For the text-containing cell, return its midpoint in (x, y) coordinate format. 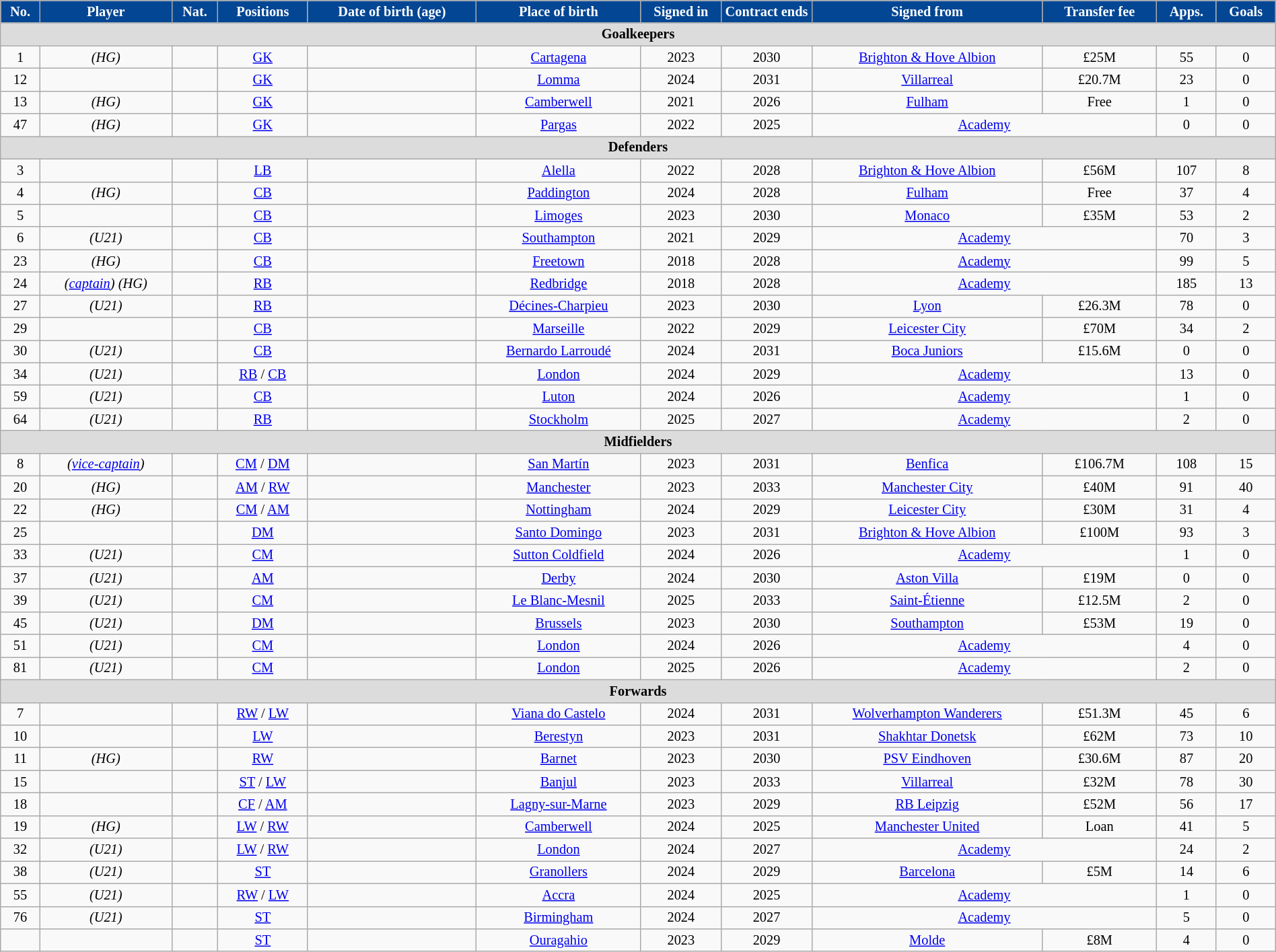
CM / AM (262, 510)
Defenders (638, 147)
Freetown (559, 261)
87 (1186, 759)
Manchester City (927, 487)
Date of birth (age) (392, 11)
22 (20, 510)
£100M (1100, 532)
Brussels (559, 623)
185 (1186, 283)
Transfer fee (1100, 11)
£53M (1100, 623)
RB Leipzig (927, 804)
CF / AM (262, 804)
108 (1186, 464)
31 (1186, 510)
Monaco (927, 215)
AM / RW (262, 487)
£51.3M (1100, 714)
Place of birth (559, 11)
PSV Eindhoven (927, 759)
£5M (1100, 872)
Nottingham (559, 510)
Berestyn (559, 736)
ST / LW (262, 782)
(vice-captain) (106, 464)
RB / CB (262, 374)
RW (262, 759)
Midfielders (638, 442)
38 (20, 872)
32 (20, 850)
Stockholm (559, 419)
99 (1186, 261)
56 (1186, 804)
Santo Domingo (559, 532)
81 (20, 668)
Molde (927, 940)
59 (20, 396)
Alella (559, 170)
Accra (559, 895)
Barcelona (927, 872)
Décines-Charpieu (559, 306)
12 (20, 79)
107 (1186, 170)
LB (262, 170)
Benfica (927, 464)
29 (20, 329)
Positions (262, 11)
17 (1246, 804)
£20.7M (1100, 79)
73 (1186, 736)
Cartagena (559, 57)
Goals (1246, 11)
76 (20, 918)
£62M (1100, 736)
14 (1186, 872)
Boca Juniors (927, 351)
39 (20, 600)
Limoges (559, 215)
Luton (559, 396)
Redbridge (559, 283)
41 (1186, 827)
Goalkeepers (638, 34)
£30M (1100, 510)
Barnet (559, 759)
Contract ends (767, 11)
25 (20, 532)
93 (1186, 532)
64 (20, 419)
Apps. (1186, 11)
Lomma (559, 79)
£32M (1100, 782)
£25M (1100, 57)
£70M (1100, 329)
Derby (559, 578)
£26.3M (1100, 306)
51 (20, 646)
Wolverhampton Wanderers (927, 714)
Manchester United (927, 827)
40 (1246, 487)
AM (262, 578)
Forwards (638, 691)
Ouragahio (559, 940)
7 (20, 714)
£106.7M (1100, 464)
£56M (1100, 170)
Saint-Étienne (927, 600)
18 (20, 804)
(captain) (HG) (106, 283)
£15.6M (1100, 351)
CM / DM (262, 464)
Lyon (927, 306)
£12.5M (1100, 600)
Signed in (681, 11)
San Martín (559, 464)
Granollers (559, 872)
33 (20, 555)
Shakhtar Donetsk (927, 736)
27 (20, 306)
£52M (1100, 804)
£35M (1100, 215)
53 (1186, 215)
Le Blanc-Mesnil (559, 600)
Banjul (559, 782)
£40M (1100, 487)
70 (1186, 238)
Nat. (195, 11)
Signed from (927, 11)
Player (106, 11)
£8M (1100, 940)
Birmingham (559, 918)
91 (1186, 487)
Lagny-sur-Marne (559, 804)
11 (20, 759)
Viana do Castelo (559, 714)
Paddington (559, 193)
Bernardo Larroudé (559, 351)
No. (20, 11)
£30.6M (1100, 759)
Pargas (559, 125)
£19M (1100, 578)
Aston Villa (927, 578)
Marseille (559, 329)
Sutton Coldfield (559, 555)
47 (20, 125)
Loan (1100, 827)
LW (262, 736)
Manchester (559, 487)
